For the text-containing cell, return its midpoint in [x, y] coordinate format. 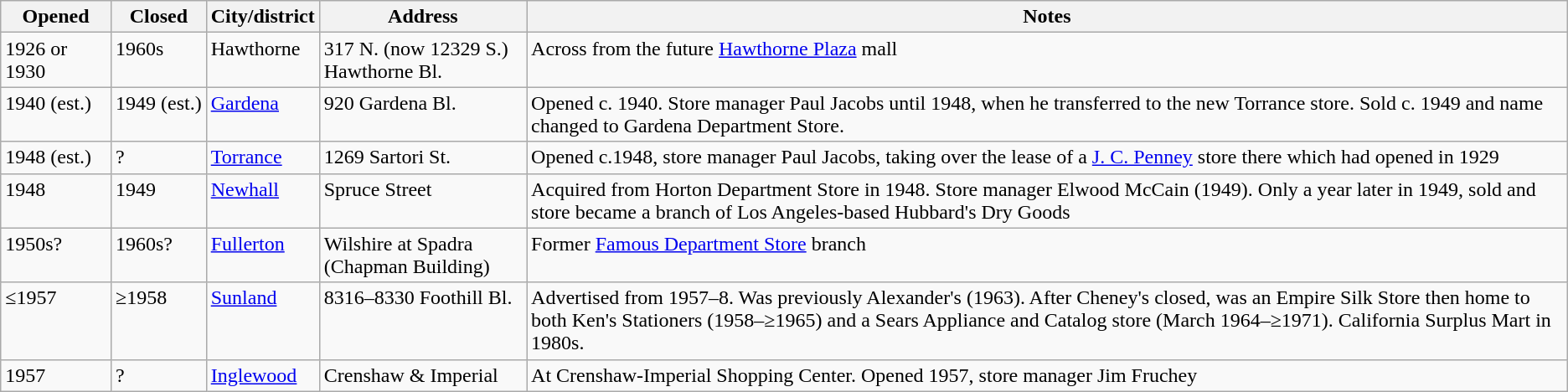
Fullerton [263, 255]
317 N. (now 12329 S.) Hawthorne Bl. [422, 60]
1269 Sartori St. [422, 157]
Wilshire at Spadra (Chapman Building) [422, 255]
1960s? [158, 255]
Crenshaw & Imperial [422, 375]
Across from the future Hawthorne Plaza mall [1047, 60]
1948 (est.) [56, 157]
Inglewood [263, 375]
8316–8330 Foothill Bl. [422, 321]
Newhall [263, 201]
Hawthorne [263, 60]
Closed [158, 17]
City/district [263, 17]
At Crenshaw-Imperial Shopping Center. Opened 1957, store manager Jim Fruchey [1047, 375]
1950s? [56, 255]
1948 [56, 201]
≤1957 [56, 321]
1940 (est.) [56, 114]
1960s [158, 60]
Torrance [263, 157]
1926 or1930 [56, 60]
Opened [56, 17]
920 Gardena Bl. [422, 114]
Notes [1047, 17]
Former Famous Department Store branch [1047, 255]
Address [422, 17]
Sunland [263, 321]
Spruce Street [422, 201]
Opened c.1948, store manager Paul Jacobs, taking over the lease of a J. C. Penney store there which had opened in 1929 [1047, 157]
1949 (est.) [158, 114]
1949 [158, 201]
≥1958 [158, 321]
1957 [56, 375]
Gardena [263, 114]
